Determine the [X, Y] coordinate at the center of the cell enclosing the given text.  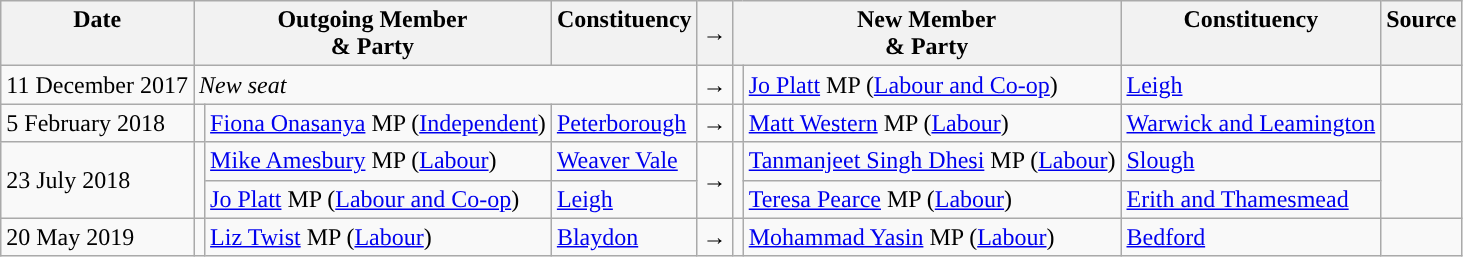
Slough [1251, 161]
Warwick and Leamington [1251, 123]
Date [98, 34]
20 May 2019 [98, 237]
Blaydon [624, 237]
Erith and Thamesmead [1251, 199]
Peterborough [624, 123]
Tanmanjeet Singh Dhesi MP (Labour) [932, 161]
11 December 2017 [98, 85]
23 July 2018 [98, 180]
Mike Amesbury MP (Labour) [378, 161]
5 February 2018 [98, 123]
New seat [446, 85]
New Member& Party [926, 34]
Outgoing Member& Party [373, 34]
Fiona Onasanya MP (Independent) [378, 123]
Bedford [1251, 237]
Mohammad Yasin MP (Labour) [932, 237]
Source [1422, 34]
Teresa Pearce MP (Labour) [932, 199]
Weaver Vale [624, 161]
Liz Twist MP (Labour) [378, 237]
Matt Western MP (Labour) [932, 123]
